Provide the [x, y] coordinate of the cell's center where the given text is located.  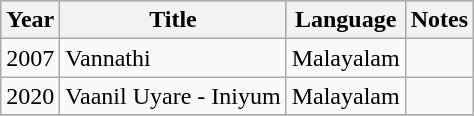
Title [173, 20]
Language [346, 20]
2020 [30, 96]
Vaanil Uyare - Iniyum [173, 96]
2007 [30, 58]
Notes [439, 20]
Year [30, 20]
Vannathi [173, 58]
